Identify which cell holds the provided text, then report its (x, y) central coordinate. 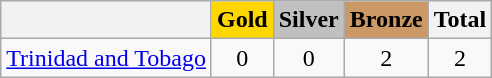
Silver (308, 20)
Trinidad and Tobago (106, 58)
Bronze (386, 20)
Total (460, 20)
Gold (242, 20)
